For the text-containing cell, return its midpoint in (x, y) coordinate format. 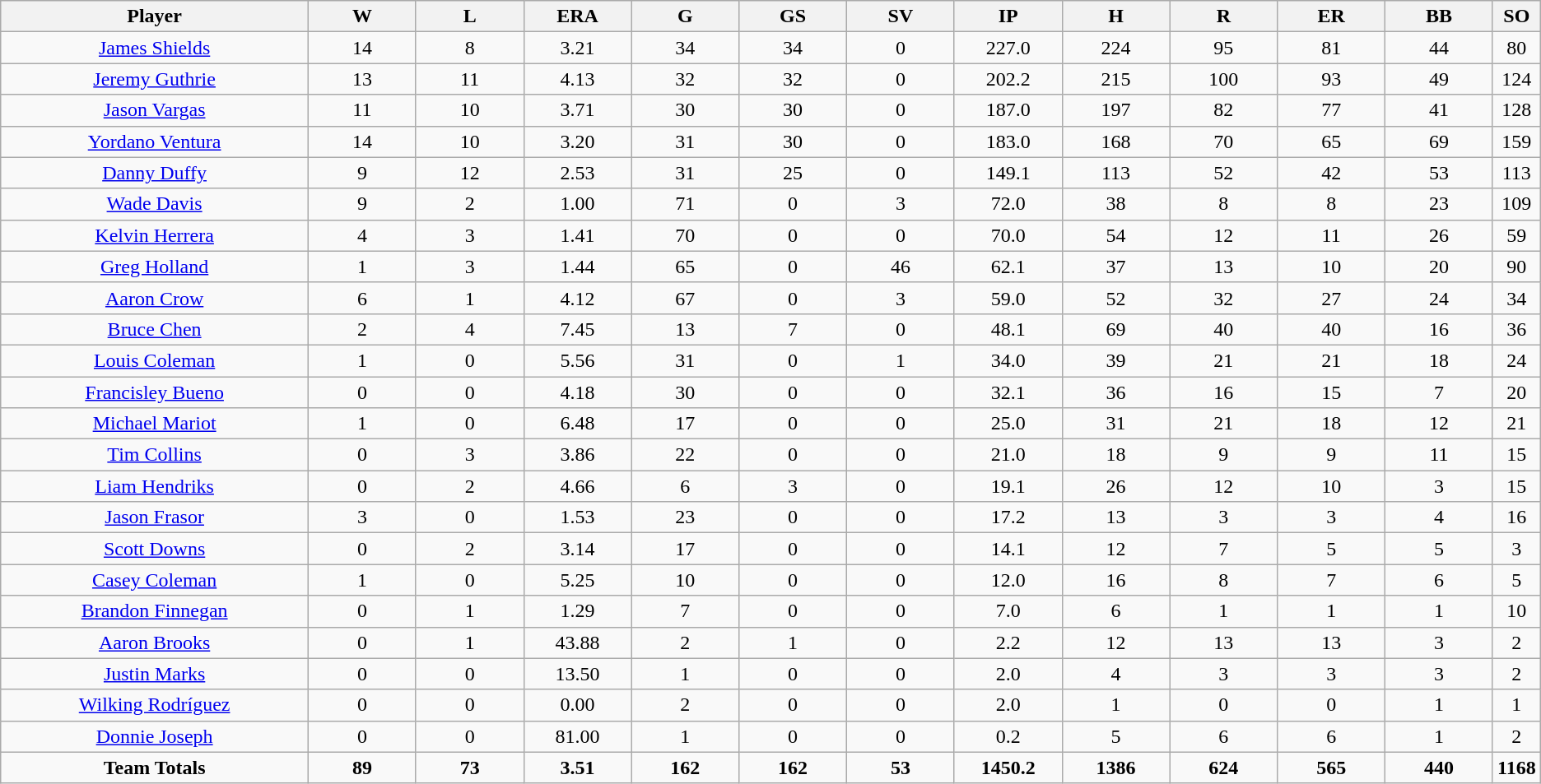
5.25 (578, 580)
25.0 (1008, 424)
Francisley Bueno (155, 392)
Wade Davis (155, 204)
0.00 (578, 705)
L (469, 16)
149.1 (1008, 173)
7.0 (1008, 611)
54 (1116, 235)
4.13 (578, 79)
Aaron Crow (155, 298)
183.0 (1008, 141)
168 (1116, 141)
3.51 (578, 768)
4.66 (578, 486)
70.0 (1008, 235)
41 (1439, 110)
Justin Marks (155, 674)
Casey Coleman (155, 580)
224 (1116, 48)
2.53 (578, 173)
Player (155, 16)
17.2 (1008, 517)
19.1 (1008, 486)
39 (1116, 360)
Jason Vargas (155, 110)
14.1 (1008, 549)
89 (362, 768)
3.14 (578, 549)
21.0 (1008, 455)
109 (1516, 204)
215 (1116, 79)
R (1223, 16)
59.0 (1008, 298)
7.45 (578, 329)
3.21 (578, 48)
1.00 (578, 204)
42 (1332, 173)
202.2 (1008, 79)
27 (1332, 298)
187.0 (1008, 110)
128 (1516, 110)
ER (1332, 16)
100 (1223, 79)
Scott Downs (155, 549)
624 (1223, 768)
77 (1332, 110)
124 (1516, 79)
Aaron Brooks (155, 643)
G (685, 16)
37 (1116, 267)
67 (685, 298)
80 (1516, 48)
73 (469, 768)
72.0 (1008, 204)
13.50 (578, 674)
71 (685, 204)
IP (1008, 16)
6.48 (578, 424)
440 (1439, 768)
W (362, 16)
Louis Coleman (155, 360)
Jason Frasor (155, 517)
565 (1332, 768)
H (1116, 16)
22 (685, 455)
1450.2 (1008, 768)
Jeremy Guthrie (155, 79)
48.1 (1008, 329)
3.71 (578, 110)
Danny Duffy (155, 173)
3.86 (578, 455)
James Shields (155, 48)
227.0 (1008, 48)
12.0 (1008, 580)
Bruce Chen (155, 329)
Team Totals (155, 768)
4.18 (578, 392)
3.20 (578, 141)
159 (1516, 141)
SO (1516, 16)
Yordano Ventura (155, 141)
81.00 (578, 736)
BB (1439, 16)
5.56 (578, 360)
1.44 (578, 267)
25 (794, 173)
81 (1332, 48)
0.2 (1008, 736)
32.1 (1008, 392)
ERA (578, 16)
82 (1223, 110)
44 (1439, 48)
Liam Hendriks (155, 486)
Wilking Rodríguez (155, 705)
Kelvin Herrera (155, 235)
197 (1116, 110)
38 (1116, 204)
46 (901, 267)
1168 (1516, 768)
Greg Holland (155, 267)
59 (1516, 235)
49 (1439, 79)
1386 (1116, 768)
SV (901, 16)
62.1 (1008, 267)
Michael Mariot (155, 424)
Tim Collins (155, 455)
43.88 (578, 643)
Brandon Finnegan (155, 611)
2.2 (1008, 643)
Donnie Joseph (155, 736)
4.12 (578, 298)
1.41 (578, 235)
95 (1223, 48)
93 (1332, 79)
1.53 (578, 517)
90 (1516, 267)
34.0 (1008, 360)
GS (794, 16)
1.29 (578, 611)
